Return the (X, Y) coordinate for the center point of the cell that contains the specified text.  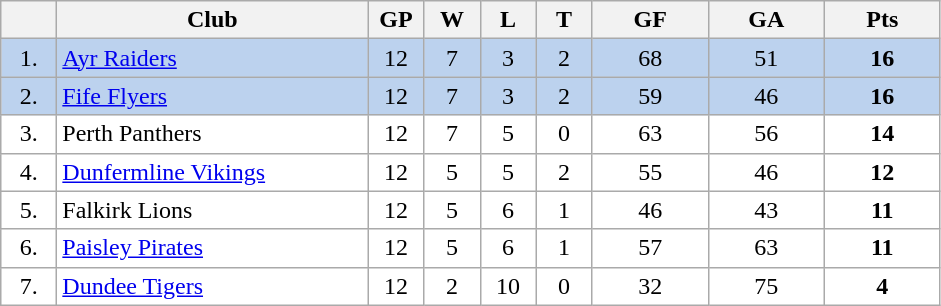
Club (212, 20)
T (564, 20)
GP (396, 20)
Ayr Raiders (212, 58)
43 (766, 210)
56 (766, 134)
Perth Panthers (212, 134)
2. (29, 96)
W (452, 20)
4 (882, 286)
Fife Flyers (212, 96)
Pts (882, 20)
Paisley Pirates (212, 248)
14 (882, 134)
GF (650, 20)
75 (766, 286)
3. (29, 134)
4. (29, 172)
68 (650, 58)
5. (29, 210)
Dundee Tigers (212, 286)
Falkirk Lions (212, 210)
Dunfermline Vikings (212, 172)
55 (650, 172)
GA (766, 20)
1. (29, 58)
32 (650, 286)
59 (650, 96)
7. (29, 286)
51 (766, 58)
10 (508, 286)
6. (29, 248)
57 (650, 248)
L (508, 20)
